For the text-containing cell, return its midpoint in (x, y) coordinate format. 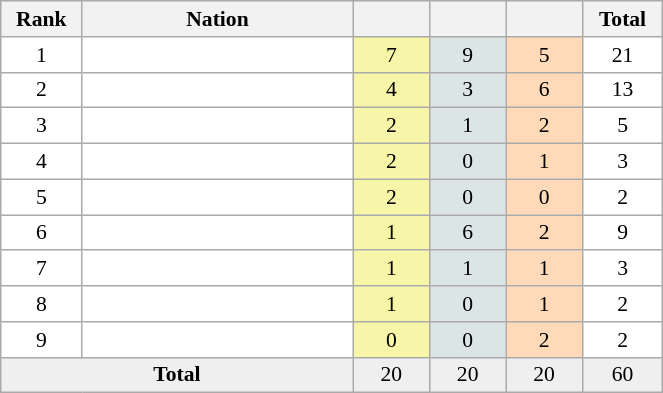
Nation (218, 19)
13 (622, 90)
Rank (42, 19)
8 (42, 304)
21 (622, 55)
60 (622, 375)
